Identify which cell holds the provided text, then report its [X, Y] central coordinate. 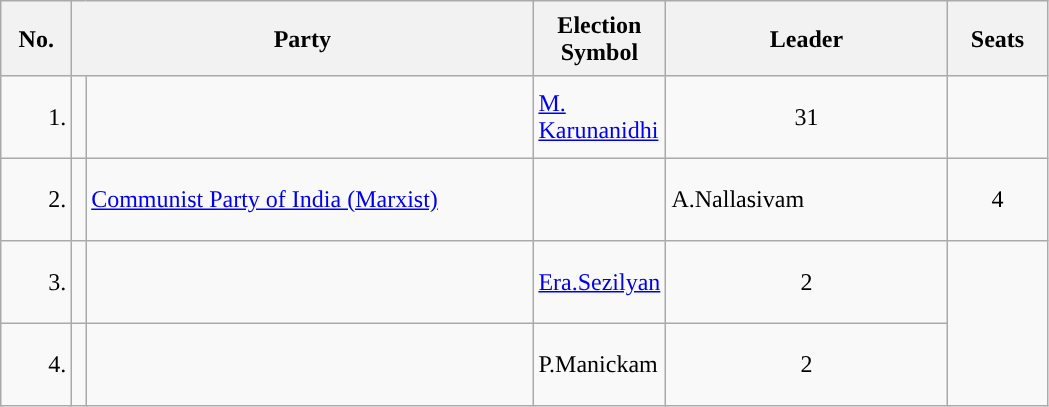
Leader [806, 38]
1. [36, 117]
Seats [998, 38]
M. Karunanidhi [600, 117]
Era.Sezilyan [600, 282]
4 [998, 199]
Party [302, 38]
31 [806, 117]
3. [36, 282]
A.Nallasivam [806, 199]
Communist Party of India (Marxist) [310, 199]
No. [36, 38]
4. [36, 364]
2. [36, 199]
Election Symbol [600, 38]
P.Manickam [600, 364]
